For the text-containing cell, return its midpoint in (X, Y) coordinate format. 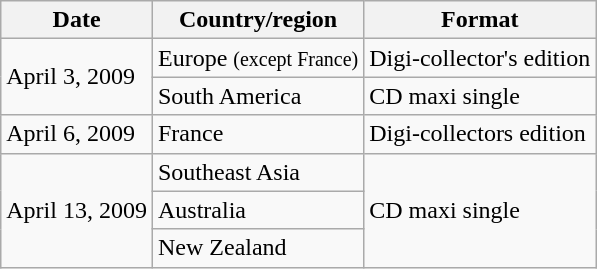
Country/region (258, 20)
April 6, 2009 (77, 134)
Digi-collectors edition (480, 134)
Format (480, 20)
Digi-collector's edition (480, 58)
Australia (258, 210)
April 3, 2009 (77, 77)
Southeast Asia (258, 172)
Europe (except France) (258, 58)
April 13, 2009 (77, 210)
Date (77, 20)
France (258, 134)
South America (258, 96)
New Zealand (258, 248)
